Detect which cell encompasses the target text, then output its (x, y) center coordinate. 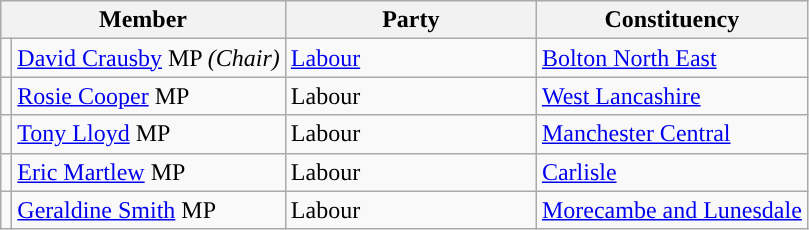
Rosie Cooper MP (149, 96)
Carlisle (672, 172)
West Lancashire (672, 96)
Eric Martlew MP (149, 172)
Tony Lloyd MP (149, 134)
Party (410, 20)
Geraldine Smith MP (149, 210)
Constituency (672, 20)
Manchester Central (672, 134)
Member (144, 20)
Bolton North East (672, 58)
David Crausby MP (Chair) (149, 58)
Morecambe and Lunesdale (672, 210)
